Detect which cell encompasses the target text, then output its (X, Y) center coordinate. 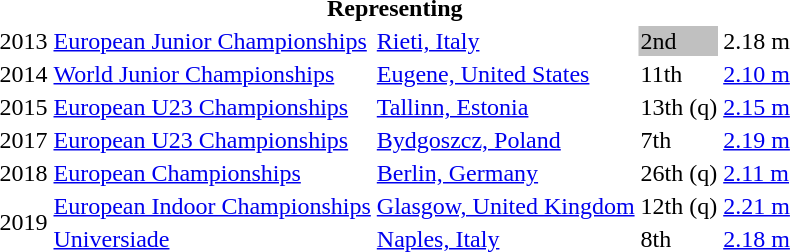
Glasgow, United Kingdom (506, 206)
Rieti, Italy (506, 41)
Bydgoszcz, Poland (506, 140)
World Junior Championships (212, 74)
European Championships (212, 173)
2nd (679, 41)
7th (679, 140)
12th (q) (679, 206)
13th (q) (679, 107)
Tallinn, Estonia (506, 107)
Berlin, Germany (506, 173)
European Junior Championships (212, 41)
11th (679, 74)
Eugene, United States (506, 74)
26th (q) (679, 173)
European Indoor Championships (212, 206)
